Scan for the cell matching the given text and deliver its [X, Y] coordinate at center. 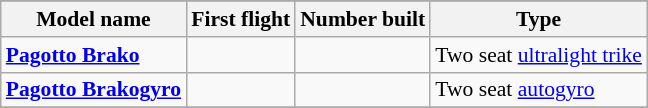
Two seat autogyro [538, 90]
Pagotto Brako [94, 55]
Two seat ultralight trike [538, 55]
Pagotto Brakogyro [94, 90]
Number built [362, 19]
Type [538, 19]
First flight [240, 19]
Model name [94, 19]
